Pinpoint the cell where the given text exists, returning its [x, y] midpoint coordinate. 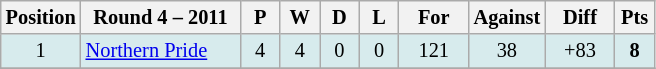
W [300, 17]
L [379, 17]
Round 4 – 2011 [161, 17]
Pts [635, 17]
121 [434, 51]
Northern Pride [161, 51]
D [340, 17]
Position [41, 17]
P [260, 17]
For [434, 17]
Diff [580, 17]
Against [508, 17]
1 [41, 51]
8 [635, 51]
38 [508, 51]
+83 [580, 51]
